For the text-containing cell, return its midpoint in (X, Y) coordinate format. 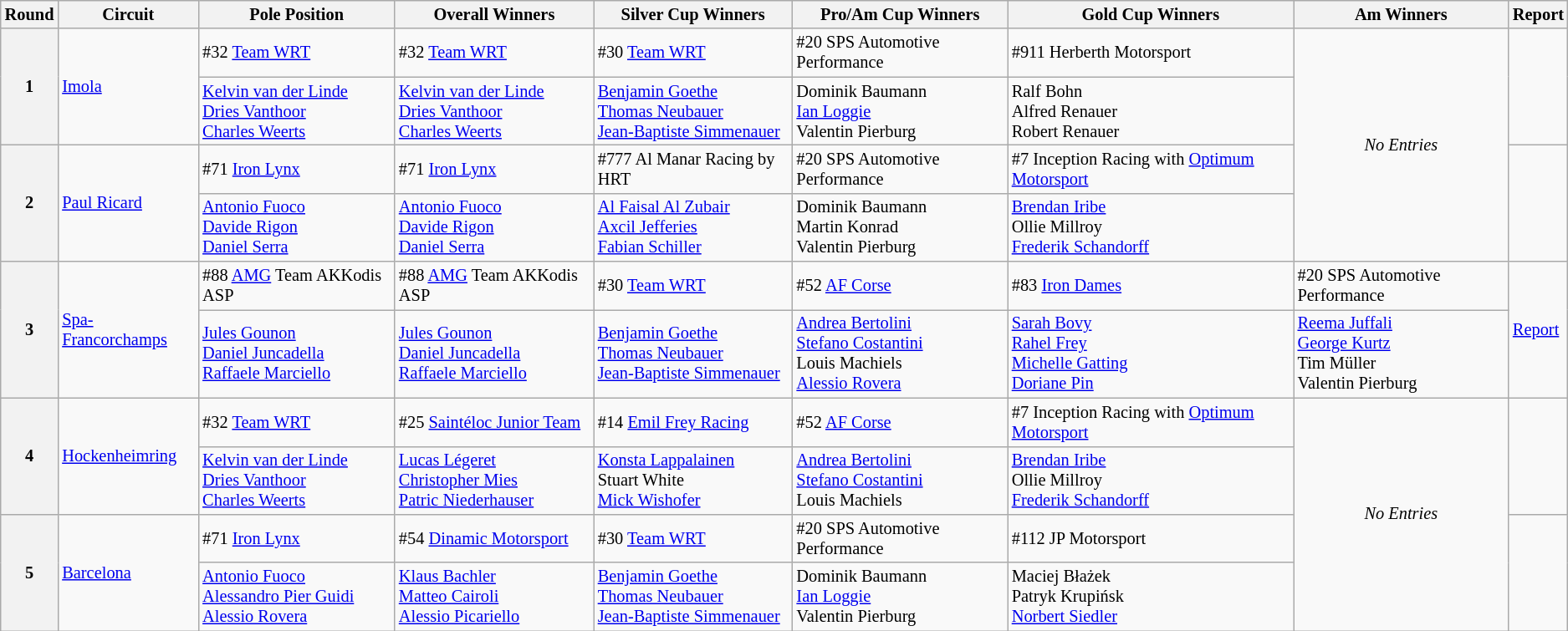
#83 Iron Dames (1151, 286)
Klaus Bachler Matteo Cairoli Alessio Picariello (494, 597)
1 (30, 87)
Am Winners (1402, 14)
Reema Juffali George Kurtz Tim Müller Valentin Pierburg (1402, 354)
#911 Herberth Motorsport (1151, 53)
#25 Saintéloc Junior Team (494, 422)
Antonio Fuoco Alessandro Pier Guidi Alessio Rovera (296, 597)
#14 Emil Frey Racing (693, 422)
Circuit (128, 14)
Paul Ricard (128, 202)
Konsta Lappalainen Stuart White Mick Wishofer (693, 481)
Andrea Bertolini Stefano Costantini Louis Machiels Alessio Rovera (900, 354)
Imola (128, 87)
Hockenheimring (128, 456)
Silver Cup Winners (693, 14)
#54 Dinamic Motorsport (494, 538)
#777 Al Manar Racing by HRT (693, 169)
Gold Cup Winners (1151, 14)
Pro/Am Cup Winners (900, 14)
Lucas Légeret Christopher Mies Patric Niederhauser (494, 481)
3 (30, 329)
Overall Winners (494, 14)
2 (30, 202)
5 (30, 572)
Ralf Bohn Alfred Renauer Robert Renauer (1151, 111)
#112 JP Motorsport (1151, 538)
Maciej Błażek Patryk Krupińsk Norbert Siedler (1151, 597)
Andrea Bertolini Stefano Costantini Louis Machiels (900, 481)
4 (30, 456)
Dominik Baumann Martin Konrad Valentin Pierburg (900, 227)
Round (30, 14)
Spa-Francorchamps (128, 329)
Al Faisal Al Zubair Axcil Jefferies Fabian Schiller (693, 227)
Sarah Bovy Rahel Frey Michelle Gatting Doriane Pin (1151, 354)
Barcelona (128, 572)
Pole Position (296, 14)
